Return the [X, Y] coordinate for the center point of the cell that contains the specified text.  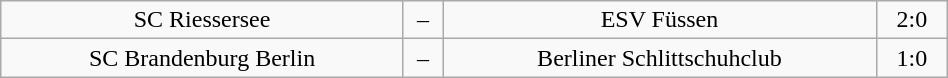
ESV Füssen [659, 20]
Berliner Schlittschuhclub [659, 58]
2:0 [912, 20]
SC Riessersee [202, 20]
SC Brandenburg Berlin [202, 58]
1:0 [912, 58]
